Identify which cell holds the provided text, then report its [X, Y] central coordinate. 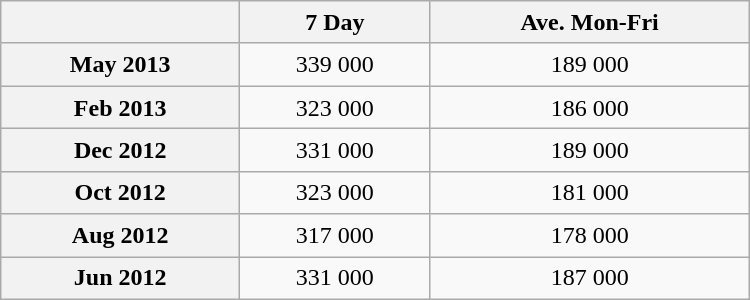
May 2013 [120, 64]
Dec 2012 [120, 150]
339 000 [335, 64]
Feb 2013 [120, 108]
186 000 [590, 108]
Jun 2012 [120, 278]
187 000 [590, 278]
178 000 [590, 236]
Oct 2012 [120, 192]
Aug 2012 [120, 236]
Ave. Mon-Fri [590, 22]
181 000 [590, 192]
317 000 [335, 236]
7 Day [335, 22]
